Return the (X, Y) coordinate for the center point of the cell that contains the specified text.  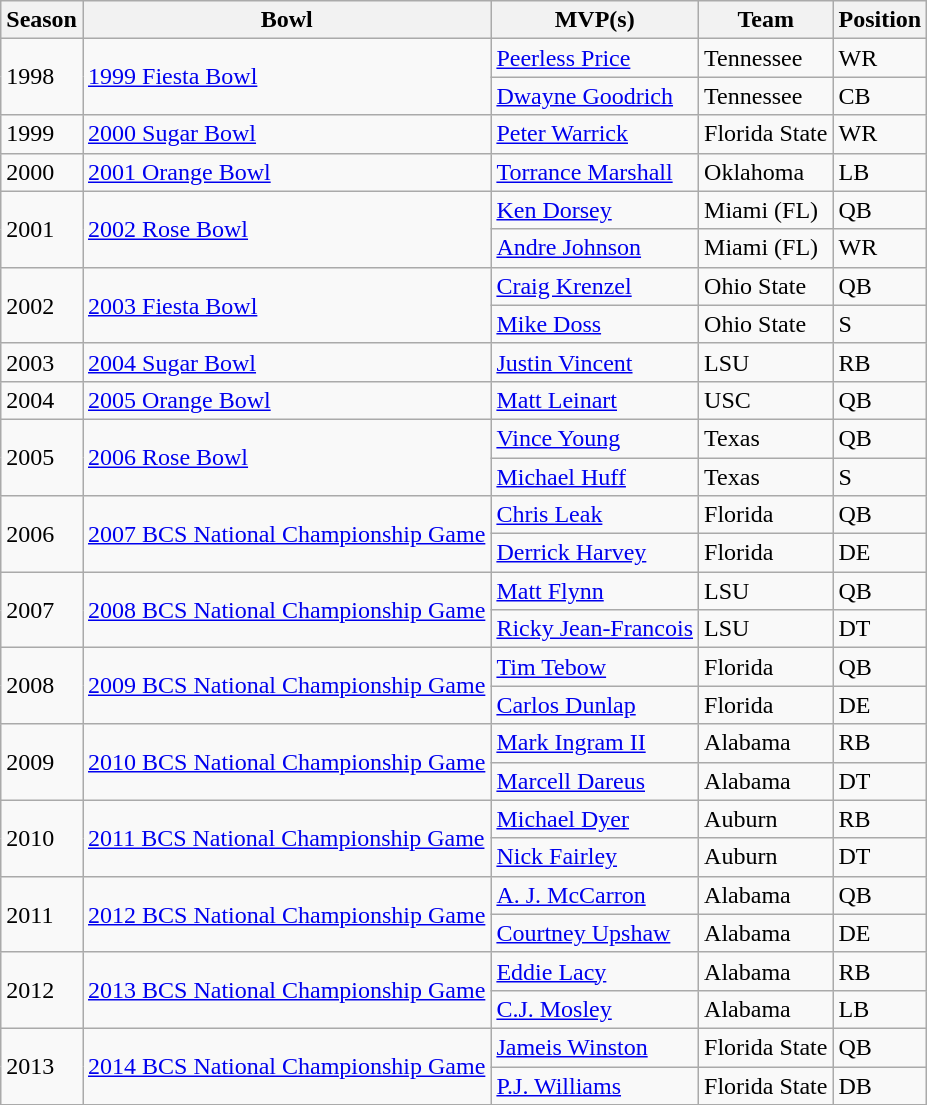
2003 (42, 362)
2003 Fiesta Bowl (286, 305)
1998 (42, 77)
Season (42, 20)
Vince Young (595, 438)
CB (880, 96)
2007 (42, 610)
2004 Sugar Bowl (286, 362)
Bowl (286, 20)
2010 BCS National Championship Game (286, 762)
Marcell Dareus (595, 781)
2010 (42, 838)
A. J. McCarron (595, 895)
Matt Flynn (595, 591)
2002 Rose Bowl (286, 229)
2013 (42, 1066)
2013 BCS National Championship Game (286, 990)
1999 Fiesta Bowl (286, 77)
2005 (42, 457)
2012 BCS National Championship Game (286, 914)
Ricky Jean-Francois (595, 629)
Peerless Price (595, 58)
2001 (42, 229)
2004 (42, 400)
Peter Warrick (595, 134)
Ken Dorsey (595, 210)
2008 (42, 686)
Michael Huff (595, 477)
P.J. Williams (595, 1085)
Mark Ingram II (595, 743)
C.J. Mosley (595, 1009)
DB (880, 1085)
2002 (42, 305)
2000 (42, 172)
1999 (42, 134)
Tim Tebow (595, 667)
2008 BCS National Championship Game (286, 610)
Torrance Marshall (595, 172)
Andre Johnson (595, 248)
Chris Leak (595, 515)
2009 (42, 762)
Mike Doss (595, 324)
2006 (42, 534)
Justin Vincent (595, 362)
Position (880, 20)
Michael Dyer (595, 819)
Eddie Lacy (595, 971)
MVP(s) (595, 20)
Jameis Winston (595, 1047)
2005 Orange Bowl (286, 400)
USC (766, 400)
2009 BCS National Championship Game (286, 686)
2007 BCS National Championship Game (286, 534)
Dwayne Goodrich (595, 96)
Craig Krenzel (595, 286)
Matt Leinart (595, 400)
Nick Fairley (595, 857)
2001 Orange Bowl (286, 172)
Derrick Harvey (595, 553)
Oklahoma (766, 172)
2011 BCS National Championship Game (286, 838)
Team (766, 20)
Carlos Dunlap (595, 705)
2011 (42, 914)
2006 Rose Bowl (286, 457)
2000 Sugar Bowl (286, 134)
2012 (42, 990)
2014 BCS National Championship Game (286, 1066)
Courtney Upshaw (595, 933)
